For the text-containing cell, return its midpoint in (X, Y) coordinate format. 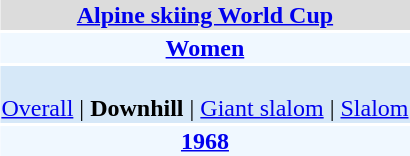
Alpine skiing World Cup (205, 15)
1968 (205, 141)
Overall | Downhill | Giant slalom | Slalom (205, 94)
Women (205, 48)
